Find where the given text appears and provide that cell's center as [x, y] coordinate. 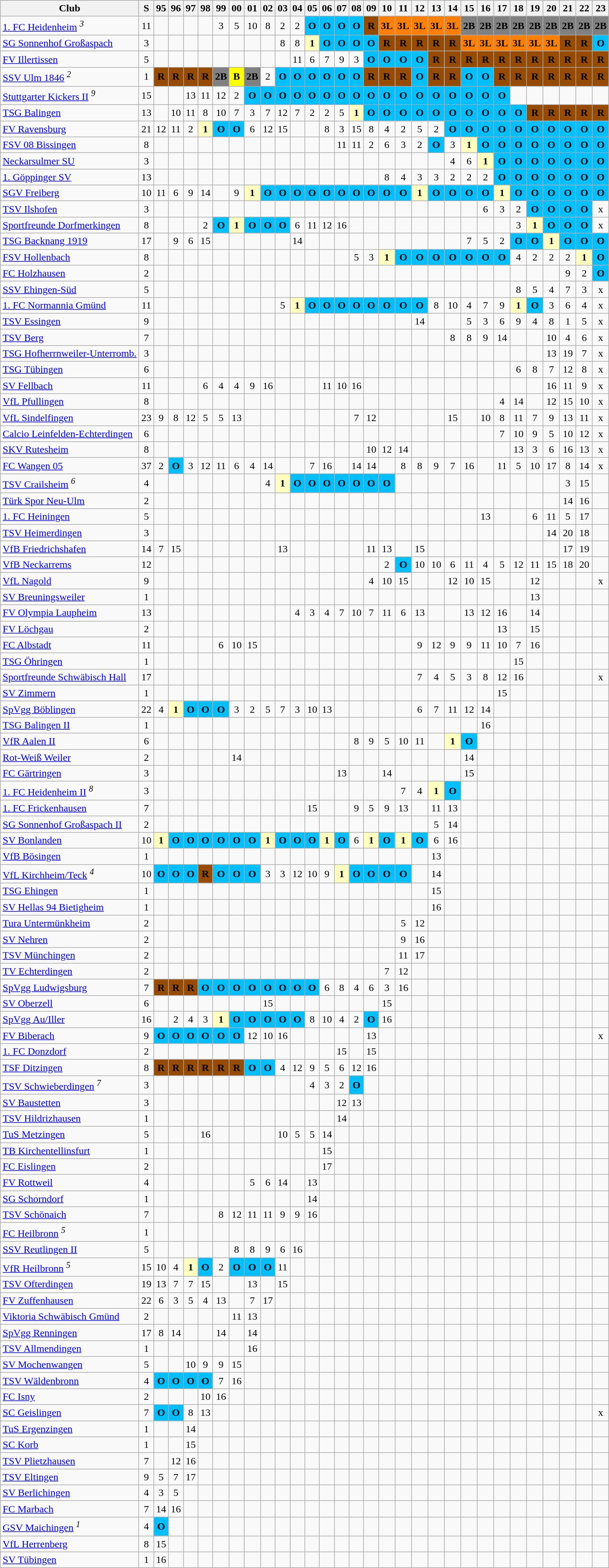
37 [147, 466]
TuS Metzingen [70, 1135]
08 [356, 8]
FSV Hollenbach [70, 257]
00 [237, 8]
SSV Ulm 1846 2 [70, 77]
SV Fellbach [70, 386]
TB Kirchentellinsfurt [70, 1151]
1. FC Frickenhausen [70, 808]
97 [190, 8]
TSV Essingen [70, 321]
TuS Ergenzingen [70, 1429]
99 [221, 8]
SSV Reutlingen II [70, 1249]
VfR Heilbronn 5 [70, 1267]
TSV Allmendingen [70, 1348]
S [147, 8]
FC Marbach [70, 1509]
B [237, 77]
SV Breuningsweiler [70, 597]
TSG Öhringen [70, 661]
SC Geislingen [70, 1413]
FV Illertissen [70, 59]
TSV Eltingen [70, 1477]
FC Heilbronn 5 [70, 1232]
TSF Ditzingen [70, 1068]
SV Baustetten [70, 1102]
SG Schorndorf [70, 1199]
Sportfreunde Dorfmerkingen [70, 225]
Calcio Leinfelden-Echterdingen [70, 434]
VfB Bösingen [70, 856]
1. FC Heidenheim II 8 [70, 791]
FC Eislingen [70, 1167]
SpVgg Ludwigsburg [70, 987]
SGV Freiberg [70, 193]
FC Isny [70, 1396]
VfL Sindelfingen [70, 418]
TSG Balingen II [70, 725]
95 [161, 8]
FV Ravensburg [70, 129]
TSV Plietzhausen [70, 1461]
SV Bonlanden [70, 840]
VfL Kirchheim/Teck 4 [70, 874]
TSV Heimerdingen [70, 533]
SV Hellas 94 Bietigheim [70, 907]
FV Olympia Laupheim [70, 613]
Viktoria Schwäbisch Gmünd [70, 1316]
09 [371, 8]
VfL Pfullingen [70, 402]
TSV Crailsheim 6 [70, 483]
VfB Neckarrems [70, 565]
1. Göppinger SV [70, 177]
06 [327, 8]
Türk Spor Neu-Ulm [70, 501]
TSV Hildrizhausen [70, 1118]
TSG Tübingen [70, 370]
SG Sonnenhof Großaspach [70, 43]
FV Löchgau [70, 629]
01 [252, 8]
FV Zuffenhausen [70, 1300]
VfR Aalen II [70, 741]
FV Biberach [70, 1036]
TSG Balingen [70, 113]
TSV Münchingen [70, 955]
SV Oberzell [70, 1004]
TSG Ehingen [70, 891]
VfB Friedrichshafen [70, 549]
1. FC Heiningen [70, 517]
FC Wangen 05 [70, 466]
TSG Backnang 1919 [70, 241]
04 [297, 8]
TSV Schönaich [70, 1215]
FV Rottweil [70, 1183]
FC Albstadt [70, 645]
SpVgg Böblingen [70, 709]
SV Mochenwangen [70, 1364]
TSV Schwieberdingen 7 [70, 1085]
96 [176, 8]
VfL Nagold [70, 581]
05 [313, 8]
1. FC Donzdorf [70, 1052]
Stuttgarter Kickers II 9 [70, 95]
Rot-Weiß Weiler [70, 757]
SG Sonnenhof Großaspach II [70, 824]
SV Berlichingen [70, 1493]
Sportfreunde Schwäbisch Hall [70, 677]
VfL Herrenberg [70, 1544]
07 [342, 8]
Club [70, 8]
Neckarsulmer SU [70, 161]
1. FC Normannia Gmünd [70, 305]
98 [206, 8]
1. FC Heidenheim 3 [70, 26]
SSV Ehingen-Süd [70, 289]
TSV Ilshofen [70, 209]
TSV Wäldenbronn [70, 1380]
SV Tübingen [70, 1560]
SKV Rutesheim [70, 450]
SC Korb [70, 1445]
TV Echterdingen [70, 971]
TSV Ofterdingen [70, 1284]
02 [268, 8]
03 [282, 8]
GSV Maichingen 1 [70, 1527]
Tura Untermünkheim [70, 923]
SpVgg Renningen [70, 1332]
SpVgg Au/Iller [70, 1020]
FSV 08 Bissingen [70, 145]
TSG Hofherrnweiler-Unterromb. [70, 354]
SV Zimmern [70, 693]
SV Nehren [70, 939]
FC Holzhausen [70, 273]
TSV Berg [70, 337]
FC Gärtringen [70, 773]
